Extract the (X, Y) coordinate from the center of the cell holding the provided text.  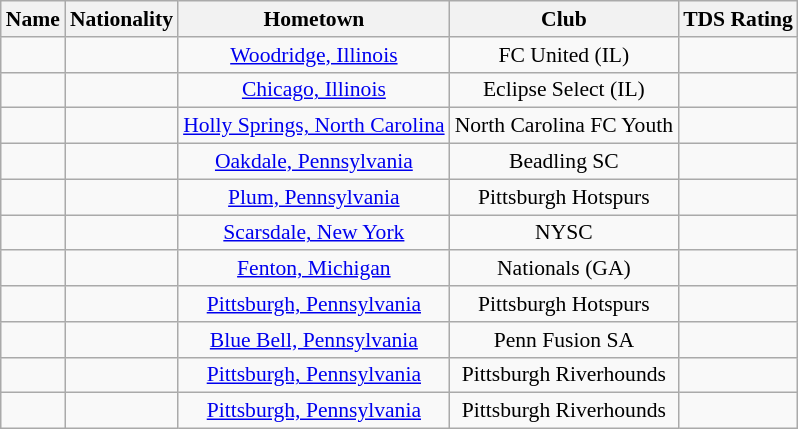
Blue Bell, Pennsylvania (314, 340)
Club (564, 19)
Beadling SC (564, 162)
Oakdale, Pennsylvania (314, 162)
Eclipse Select (IL) (564, 90)
FC United (IL) (564, 55)
Chicago, Illinois (314, 90)
Nationality (122, 19)
TDS Rating (738, 19)
Penn Fusion SA (564, 340)
Scarsdale, New York (314, 233)
Plum, Pennsylvania (314, 197)
NYSC (564, 233)
Holly Springs, North Carolina (314, 126)
Nationals (GA) (564, 269)
Fenton, Michigan (314, 269)
North Carolina FC Youth (564, 126)
Hometown (314, 19)
Woodridge, Illinois (314, 55)
Name (33, 19)
